Output the (X, Y) coordinate of the center of the cell containing the given text.  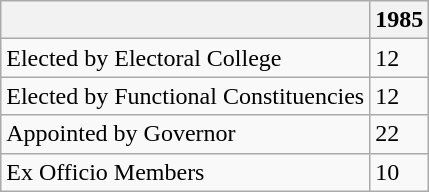
Appointed by Governor (186, 134)
1985 (400, 20)
Elected by Electoral College (186, 58)
22 (400, 134)
10 (400, 172)
Ex Officio Members (186, 172)
Elected by Functional Constituencies (186, 96)
